From the cell containing the given text, extract its center point as (x, y) coordinate. 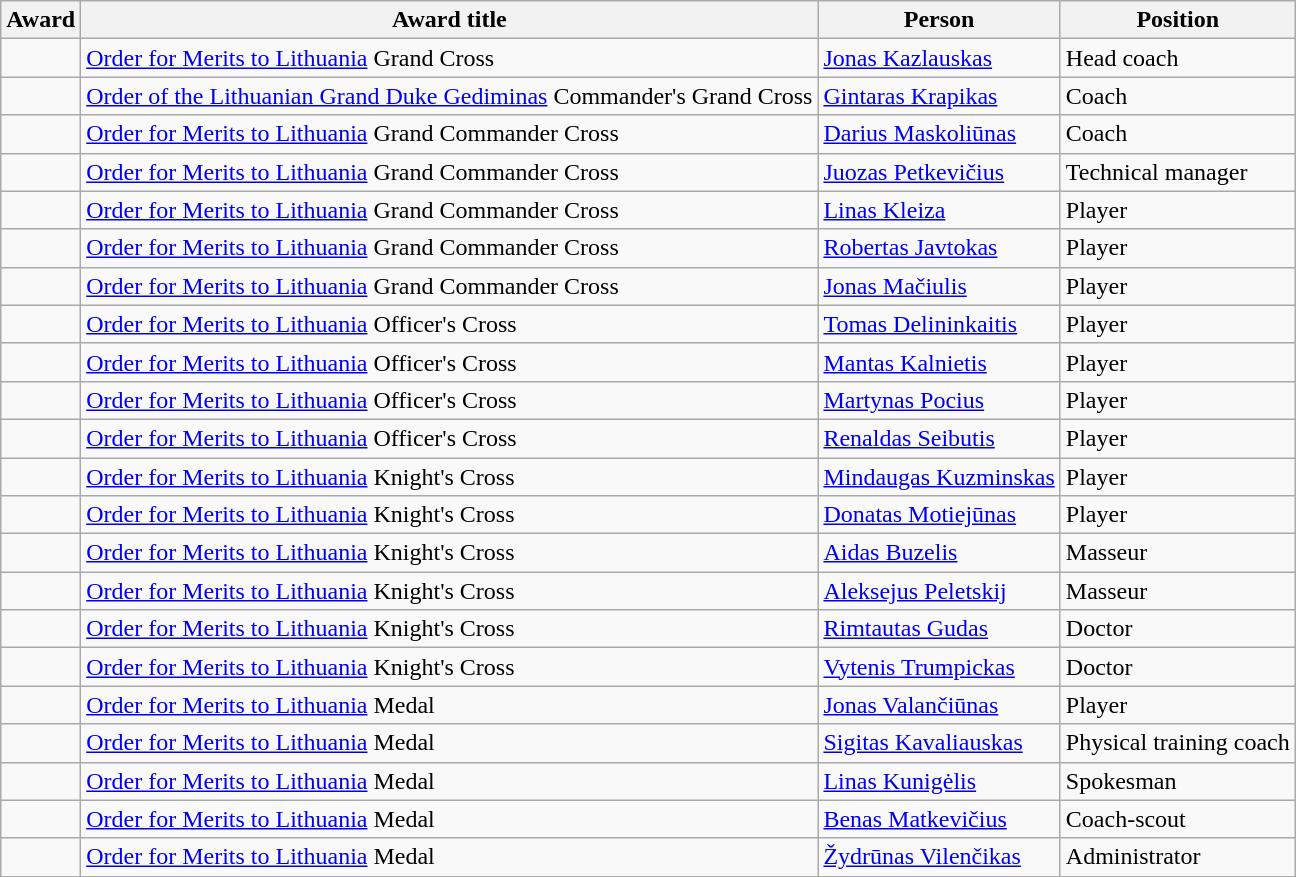
Person (939, 20)
Žydrūnas Vilenčikas (939, 857)
Coach-scout (1178, 819)
Linas Kleiza (939, 210)
Aidas Buzelis (939, 553)
Order for Merits to Lithuania Grand Cross (450, 58)
Physical training coach (1178, 743)
Gintaras Krapikas (939, 96)
Order of the Lithuanian Grand Duke Gediminas Commander's Grand Cross (450, 96)
Technical manager (1178, 172)
Sigitas Kavaliauskas (939, 743)
Aleksejus Peletskij (939, 591)
Jonas Valančiūnas (939, 705)
Administrator (1178, 857)
Award title (450, 20)
Donatas Motiejūnas (939, 515)
Vytenis Trumpickas (939, 667)
Tomas Delininkaitis (939, 324)
Head coach (1178, 58)
Jonas Mačiulis (939, 286)
Renaldas Seibutis (939, 438)
Darius Maskoliūnas (939, 134)
Spokesman (1178, 781)
Juozas Petkevičius (939, 172)
Rimtautas Gudas (939, 629)
Mindaugas Kuzminskas (939, 477)
Mantas Kalnietis (939, 362)
Award (41, 20)
Jonas Kazlauskas (939, 58)
Position (1178, 20)
Martynas Pocius (939, 400)
Linas Kunigėlis (939, 781)
Benas Matkevičius (939, 819)
Robertas Javtokas (939, 248)
